Provide the [X, Y] coordinate of the cell's center where the given text is located.  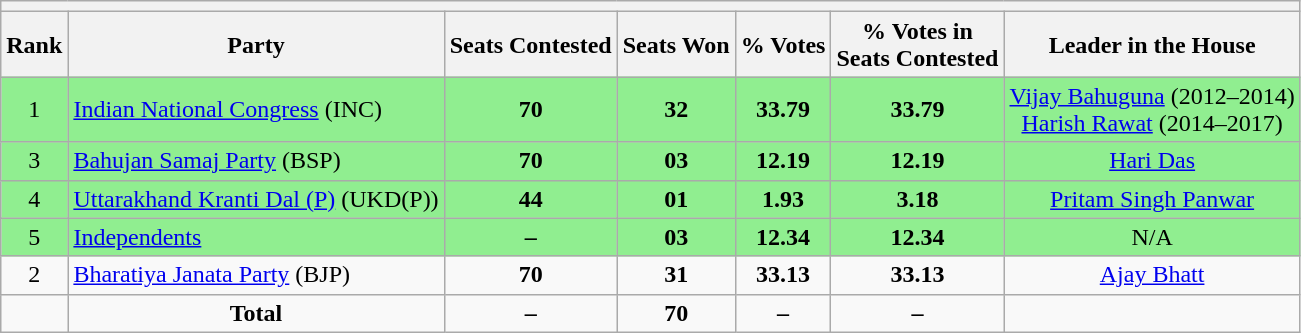
Ajay Bhatt [1152, 275]
44 [530, 199]
% Votes in Seats Contested [918, 44]
Rank [34, 44]
Uttarakhand Kranti Dal (P) (UKD(P)) [256, 199]
3.18 [918, 199]
1.93 [783, 199]
Independents [256, 237]
3 [34, 161]
Leader in the House [1152, 44]
Pritam Singh Panwar [1152, 199]
4 [34, 199]
01 [676, 199]
32 [676, 110]
Seats Won [676, 44]
5 [34, 237]
1 [34, 110]
Hari Das [1152, 161]
Seats Contested [530, 44]
Bharatiya Janata Party (BJP) [256, 275]
Bahujan Samaj Party (BSP) [256, 161]
Party [256, 44]
Indian National Congress (INC) [256, 110]
Vijay Bahuguna (2012–2014)Harish Rawat (2014–2017) [1152, 110]
Total [256, 313]
31 [676, 275]
N/A [1152, 237]
% Votes [783, 44]
2 [34, 275]
